Search for the cell housing the specified text and yield its (X, Y) center coordinate. 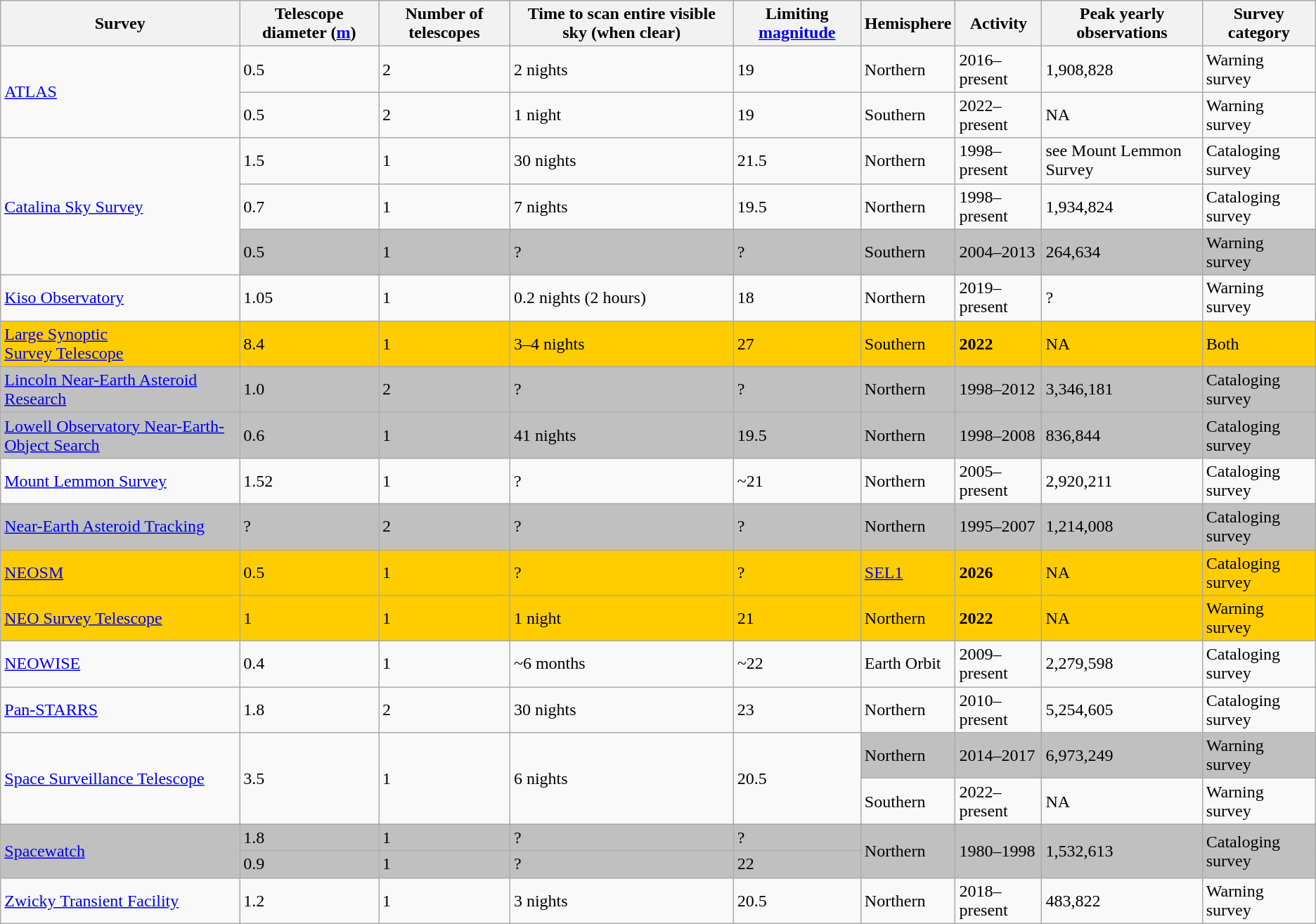
Mount Lemmon Survey (120, 481)
SEL1 (908, 572)
~6 months (621, 664)
3.5 (309, 778)
21.5 (797, 160)
Spacewatch (120, 851)
18 (797, 298)
Space Surveillance Telescope (120, 778)
836,844 (1122, 435)
Limiting magnitude (797, 24)
1.05 (309, 298)
2019–present (998, 298)
27 (797, 343)
0.6 (309, 435)
0.4 (309, 664)
NEOSM (120, 572)
~21 (797, 481)
Time to scan entire visible sky (when clear) (621, 24)
0.9 (309, 864)
1,934,824 (1122, 207)
7 nights (621, 207)
Survey (120, 24)
483,822 (1122, 900)
8.4 (309, 343)
6 nights (621, 778)
0.2 nights (2 hours) (621, 298)
1.2 (309, 900)
1998–2008 (998, 435)
Activity (998, 24)
2 nights (621, 69)
see Mount Lemmon Survey (1122, 160)
Catalina Sky Survey (120, 207)
1998–2012 (998, 390)
1,532,613 (1122, 851)
1980–1998 (998, 851)
2005–present (998, 481)
1,908,828 (1122, 69)
Both (1258, 343)
Hemisphere (908, 24)
41 nights (621, 435)
264,634 (1122, 252)
1.5 (309, 160)
NEO Survey Telescope (120, 619)
Zwicky Transient Facility (120, 900)
~22 (797, 664)
21 (797, 619)
Earth Orbit (908, 664)
3,346,181 (1122, 390)
Peak yearly observations (1122, 24)
2014–2017 (998, 755)
6,973,249 (1122, 755)
2004–2013 (998, 252)
2010–present (998, 710)
3–4 nights (621, 343)
Near-Earth Asteroid Tracking (120, 526)
0.7 (309, 207)
ATLAS (120, 92)
Survey category (1258, 24)
2,279,598 (1122, 664)
NEOWISE (120, 664)
Large SynopticSurvey Telescope (120, 343)
2009–present (998, 664)
23 (797, 710)
Lincoln Near-Earth Asteroid Research (120, 390)
22 (797, 864)
Pan-STARRS (120, 710)
Number of telescopes (444, 24)
2018–present (998, 900)
1995–2007 (998, 526)
1,214,008 (1122, 526)
Kiso Observatory (120, 298)
2026 (998, 572)
1.52 (309, 481)
Lowell Observatory Near-Earth-Object Search (120, 435)
1.0 (309, 390)
3 nights (621, 900)
2,920,211 (1122, 481)
5,254,605 (1122, 710)
Telescope diameter (m) (309, 24)
2016–present (998, 69)
